Extract the [x, y] coordinate from the center of the cell holding the provided text.  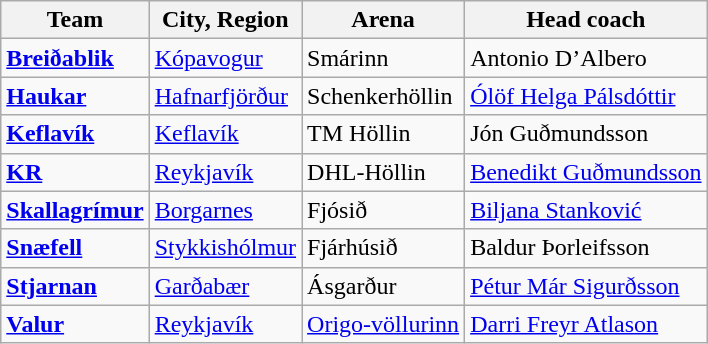
Biljana Stanković [586, 210]
Schenkerhöllin [384, 96]
Antonio D’Albero [586, 58]
Benedikt Guðmundsson [586, 172]
Garðabær [225, 286]
Haukar [75, 96]
Smárinn [384, 58]
Arena [384, 20]
Jón Guðmundsson [586, 134]
Head coach [586, 20]
TM Höllin [384, 134]
Team [75, 20]
KR [75, 172]
Valur [75, 324]
Stykkishólmur [225, 248]
Darri Freyr Atlason [586, 324]
Skallagrímur [75, 210]
Baldur Þorleifsson [586, 248]
DHL-Höllin [384, 172]
Fjárhúsið [384, 248]
City, Region [225, 20]
Kópavogur [225, 58]
Fjósið [384, 210]
Ólöf Helga Pálsdóttir [586, 96]
Breiðablik [75, 58]
Pétur Már Sigurðsson [586, 286]
Borgarnes [225, 210]
Snæfell [75, 248]
Ásgarður [384, 286]
Hafnarfjörður [225, 96]
Stjarnan [75, 286]
Origo-völlurinn [384, 324]
